Determine the [x, y] coordinate at the center of the cell enclosing the given text.  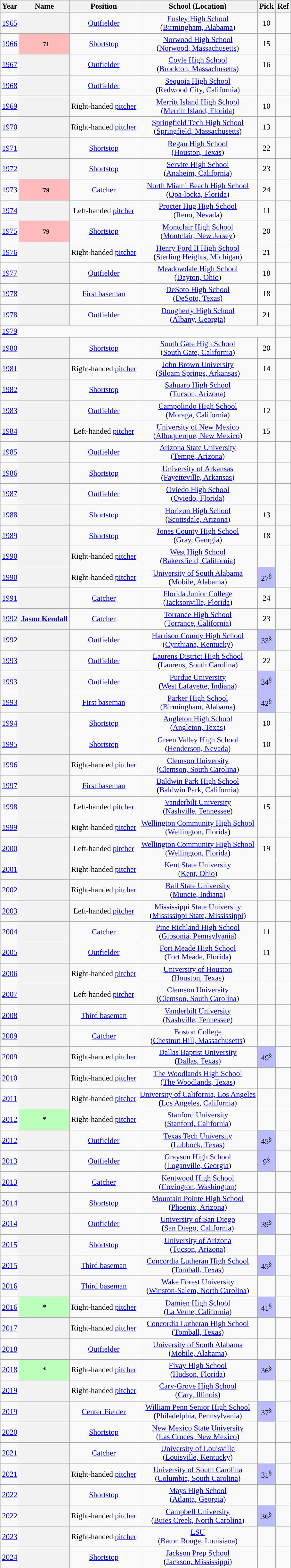
Ball State University(Muncie, Indiana) [198, 890]
1995 [10, 744]
1979 [10, 331]
Campolindo High School(Moraga, California) [198, 410]
49§ [266, 1057]
2000 [10, 848]
2001 [10, 869]
University of Louisville(Louisville, Kentucky) [198, 1453]
Florida Junior College(Jacksonville, Florida) [198, 598]
2005 [10, 953]
1986 [10, 473]
William Penn Senior High School(Philadelphia, Pennsylvania) [198, 1412]
Mississippi State University(Mississippi State, Mississippi) [198, 911]
Horizon High School(Scottsdale, Arizona) [198, 515]
1982 [10, 390]
1988 [10, 515]
Purdue University(West Lafayette, Indiana) [198, 681]
1999 [10, 828]
2017 [10, 1328]
1985 [10, 452]
42§ [266, 703]
Regan High School (Houston, Texas) [198, 148]
16 [266, 65]
Merritt Island High School(Merritt Island, Florida) [198, 106]
Mays High School(Atlanta, Georgia) [198, 1495]
Coyle High School(Brockton, Massachusetts) [198, 65]
West High School(Bakersfield, California) [198, 556]
Ref [283, 6]
Henry Ford II High School(Sterling Heights, Michigan) [198, 252]
1997 [10, 786]
27§ [266, 577]
Damien High School(La Verne, California) [198, 1307]
Boston College(Chestnut Hill, Massachusetts) [198, 1036]
1977 [10, 273]
Dougherty High School(Albany, Georgia) [198, 315]
University of San Diego(San Diego, California) [198, 1224]
Center Fielder [104, 1412]
Baldwin Park High School(Baldwin Park, California) [198, 786]
2024 [10, 1557]
Montclair High School(Montclair, New Jersey) [198, 231]
Dallas Baptist University(Dallas, Texas) [198, 1057]
2007 [10, 994]
33§ [266, 640]
Pick [266, 6]
Mountain Pointe High School(Phoenix, Arizona) [198, 1203]
Wake Forest University(Winston-Salem, North Carolina) [198, 1287]
41§ [266, 1307]
1991 [10, 598]
1980 [10, 348]
Harrison County High School(Cynthiana, Kentucky) [198, 640]
Procter Hug High School(Reno, Nevada) [198, 210]
Kent State University(Kent, Ohio) [198, 869]
Sequoia High School(Redwood City, California) [198, 85]
2020 [10, 1432]
2004 [10, 932]
1975 [10, 231]
Jones County High School(Gray, Georgia) [198, 535]
1966 [10, 44]
1968 [10, 85]
Fivay High School(Hudson, Florida) [198, 1370]
1984 [10, 431]
University of Arkansas(Fayetteville, Arkansas) [198, 473]
New Mexico State University(Las Cruces, New Mexico) [198, 1432]
1996 [10, 765]
University of New Mexico(Albuquerque, New Mexico) [198, 431]
Texas Tech University(Lubbock, Texas) [198, 1140]
John Brown University(Siloam Springs, Arkansas) [198, 369]
1972 [10, 169]
1965 [10, 23]
1994 [10, 723]
9§ [266, 1161]
1974 [10, 210]
Servite High School(Anaheim, California) [198, 169]
School (Location) [198, 6]
Oviedo High School(Oviedo, Florida) [198, 494]
Grayson High School(Loganville, Georgia) [198, 1161]
LSU(Baton Rouge, Louisiana) [198, 1537]
1969 [10, 106]
1967 [10, 65]
University of Arizona(Tucson, Arizona) [198, 1244]
1989 [10, 535]
2023 [10, 1537]
19 [266, 848]
1981 [10, 369]
University of California, Los Angeles(Los Angeles, California) [198, 1099]
Campbell University(Buies Creek, North Carolina) [198, 1515]
University of Houston(Houston, Texas) [198, 974]
31§ [266, 1474]
39§ [266, 1224]
'71 [44, 44]
1987 [10, 494]
2006 [10, 974]
Laurens District High School(Laurens, South Carolina) [198, 661]
Arizona State University(Tempe, Arizona) [198, 452]
North Miami Beach High School(Opa-locka, Florida) [198, 190]
1970 [10, 127]
1983 [10, 410]
DeSoto High School(DeSoto, Texas) [198, 294]
Fort Meade High School(Fort Meade, Florida) [198, 953]
14 [266, 369]
Norwood High School(Norwood, Massachusetts) [198, 44]
1973 [10, 190]
Jason Kendall [44, 619]
Name [44, 6]
University of South Carolina(Columbia, South Carolina) [198, 1474]
Torrance High School(Torrance, California) [198, 619]
12 [266, 410]
37§ [266, 1412]
Position [104, 6]
Kentwood High School(Covington, Washington) [198, 1182]
1971 [10, 148]
2002 [10, 890]
1998 [10, 806]
Sahuaro High School(Tucson, Arizona) [198, 390]
Green Valley High School(Henderson, Nevada) [198, 744]
Ensley High School(Birmingham, Alabama) [198, 23]
Jackson Prep School(Jackson, Mississippi) [198, 1557]
Pine Richland High School(Gibsonia, Pennsylvania) [198, 932]
Meadowdale High School(Dayton, Ohio) [198, 273]
2011 [10, 1099]
Parker High School(Birmingham, Alabama) [198, 703]
Angleton High School(Angleton, Texas) [198, 723]
34§ [266, 681]
2010 [10, 1078]
The Woodlands High School(The Woodlands, Texas) [198, 1078]
Cary-Grove High School(Cary, Illinois) [198, 1390]
2003 [10, 911]
South Gate High School(South Gate, California) [198, 348]
Springfield Tech High School(Springfield, Massachusetts) [198, 127]
Stanford University(Stanford, California) [198, 1119]
Year [10, 6]
1976 [10, 252]
2008 [10, 1015]
